Output the [x, y] coordinate of the center of the cell containing the given text.  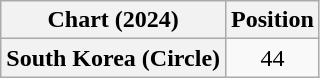
44 [273, 58]
South Korea (Circle) [114, 58]
Position [273, 20]
Chart (2024) [114, 20]
